Scan for the cell matching the given text and deliver its (X, Y) coordinate at center. 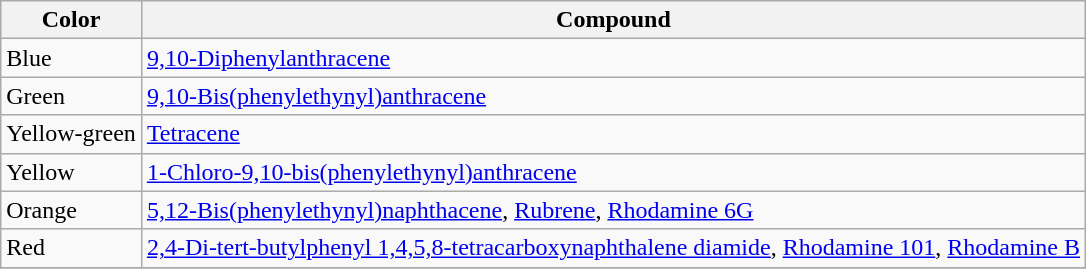
Red (72, 248)
Tetracene (613, 134)
Yellow-green (72, 134)
9,10-Diphenylanthracene (613, 58)
2,4-Di-tert-butylphenyl 1,4,5,8-tetracarboxynaphthalene diamide, Rhodamine 101, Rhodamine B (613, 248)
Blue (72, 58)
Yellow (72, 172)
Color (72, 20)
5,12-Bis(phenylethynyl)naphthacene, Rubrene, Rhodamine 6G (613, 210)
1-Chloro-9,10-bis(phenylethynyl)anthracene (613, 172)
Orange (72, 210)
Compound (613, 20)
9,10-Bis(phenylethynyl)anthracene (613, 96)
Green (72, 96)
